From the cell containing the given text, extract its center point as (x, y) coordinate. 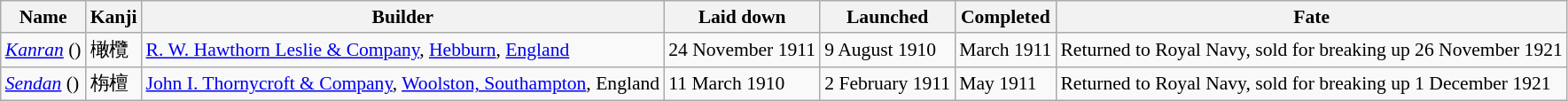
John I. Thornycroft & Company, Woolston, Southampton, England (403, 83)
Fate (1311, 17)
May 1911 (1005, 83)
Completed (1005, 17)
Laid down (742, 17)
9 August 1910 (887, 50)
Kanran () (43, 50)
24 November 1911 (742, 50)
Builder (403, 17)
Returned to Royal Navy, sold for breaking up 26 November 1921 (1311, 50)
R. W. Hawthorn Leslie & Company, Hebburn, England (403, 50)
Name (43, 17)
Sendan () (43, 83)
March 1911 (1005, 50)
栴檀 (113, 83)
Kanji (113, 17)
2 February 1911 (887, 83)
Launched (887, 17)
Returned to Royal Navy, sold for breaking up 1 December 1921 (1311, 83)
橄欖 (113, 50)
11 March 1910 (742, 83)
